Capture the cell that displays the provided text and extract its [X, Y] central coordinate. 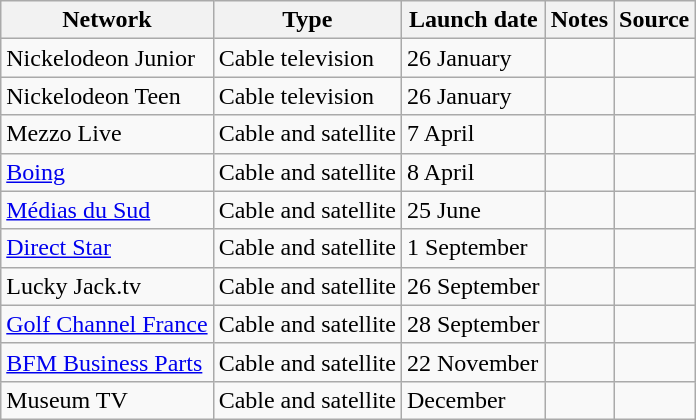
8 April [473, 172]
Direct Star [107, 248]
1 September [473, 248]
Museum TV [107, 400]
Notes [579, 20]
7 April [473, 134]
Source [654, 20]
Golf Channel France [107, 324]
Network [107, 20]
Nickelodeon Junior [107, 58]
Boing [107, 172]
Médias du Sud [107, 210]
BFM Business Parts [107, 362]
December [473, 400]
Nickelodeon Teen [107, 96]
22 November [473, 362]
26 September [473, 286]
Launch date [473, 20]
Mezzo Live [107, 134]
28 September [473, 324]
Type [307, 20]
25 June [473, 210]
Lucky Jack.tv [107, 286]
